Return (x, y) of the center of cell containing provided text 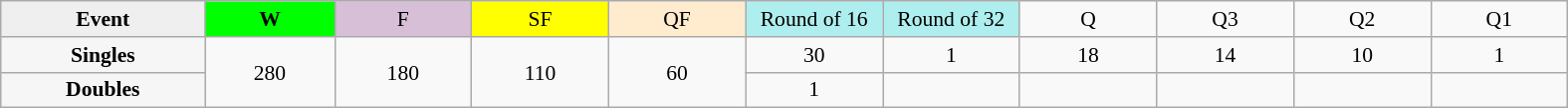
60 (677, 72)
10 (1362, 55)
F (403, 19)
Q3 (1226, 19)
110 (541, 72)
Q (1088, 19)
18 (1088, 55)
180 (403, 72)
Q2 (1362, 19)
Event (104, 19)
Doubles (104, 90)
Round of 16 (814, 19)
280 (270, 72)
QF (677, 19)
W (270, 19)
30 (814, 55)
SF (541, 19)
14 (1226, 55)
Round of 32 (951, 19)
Q1 (1499, 19)
Singles (104, 55)
